For the text-containing cell, return its midpoint in (X, Y) coordinate format. 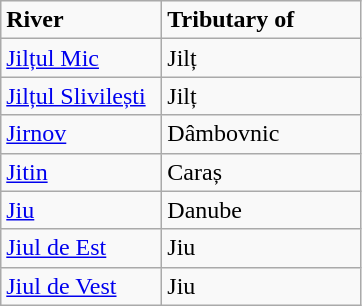
Jiul de Vest (82, 286)
Dâmbovnic (262, 134)
Danube (262, 210)
Jilțul Mic (82, 58)
Jiul de Est (82, 248)
Caraș (262, 172)
Tributary of (262, 20)
Jitin (82, 172)
Jilțul Slivilești (82, 96)
Jirnov (82, 134)
River (82, 20)
